Determine the (x, y) coordinate at the center of the cell enclosing the given text.  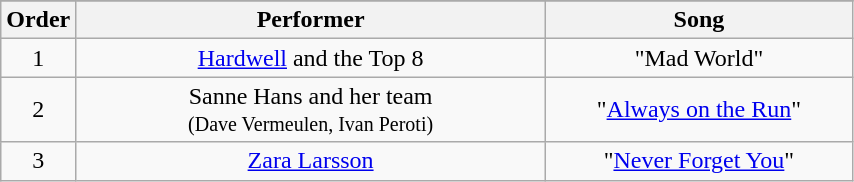
Performer (311, 20)
1 (38, 58)
"Always on the Run" (698, 110)
Order (38, 20)
2 (38, 110)
"Never Forget You" (698, 161)
Song (698, 20)
3 (38, 161)
Hardwell and the Top 8 (311, 58)
"Mad World" (698, 58)
Zara Larsson (311, 161)
Sanne Hans and her team (Dave Vermeulen, Ivan Peroti) (311, 110)
